Pinpoint the cell where the given text exists, returning its (X, Y) midpoint coordinate. 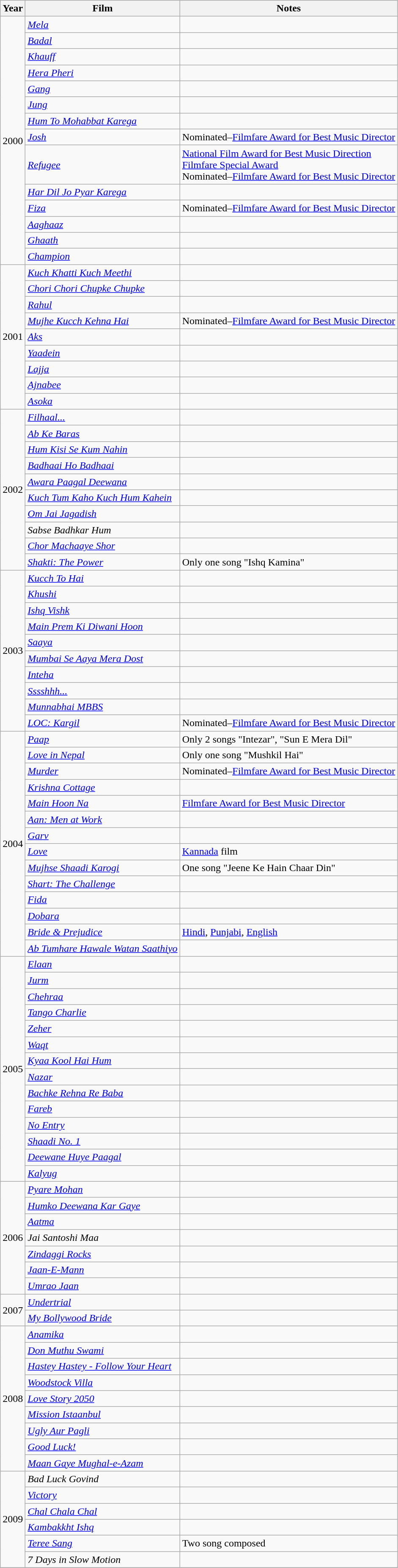
One song "Jeene Ke Hain Chaar Din" (288, 868)
Main Hoon Na (102, 803)
Film (102, 8)
Badal (102, 41)
Champion (102, 257)
Mission Istaanbul (102, 1415)
No Entry (102, 1125)
Inteha (102, 675)
Mujhe Kucch Kehna Hai (102, 321)
Khauff (102, 57)
Awara Paagal Deewana (102, 481)
Zeher (102, 1029)
Munnabhai MBBS (102, 707)
2001 (13, 337)
Fida (102, 900)
Zindaggi Rocks (102, 1254)
Chehraa (102, 996)
Chori Chori Chupke Chupke (102, 289)
Victory (102, 1495)
Teree Sang (102, 1543)
Sabse Badhkar Hum (102, 530)
Ab Ke Baras (102, 433)
Hindi, Punjabi, English (288, 932)
Woodstock Villa (102, 1382)
2005 (13, 1068)
Shakti: The Power (102, 562)
Filhaal... (102, 417)
Ab Tumhare Hawale Watan Saathiyo (102, 948)
Gang (102, 89)
Kalyug (102, 1173)
Asoka (102, 401)
Don Muthu Swami (102, 1350)
Love in Nepal (102, 755)
Hera Pheri (102, 73)
2003 (13, 651)
Main Prem Ki Diwani Hoon (102, 626)
7 Days in Slow Motion (102, 1560)
Kannada film (288, 852)
Ajnabee (102, 385)
Maan Gaye Mughal-e-Azam (102, 1463)
Love Story 2050 (102, 1399)
Om Jai Jagadish (102, 514)
Kambakkht Ishq (102, 1527)
Shart: The Challenge (102, 884)
Murder (102, 771)
Aatma (102, 1221)
Badhaai Ho Badhaai (102, 465)
2007 (13, 1310)
Jai Santoshi Maa (102, 1237)
2000 (13, 140)
LOC: Kargil (102, 723)
Bride & Prejudice (102, 932)
Mumbai Se Aaya Mera Dost (102, 658)
Yaadein (102, 353)
Elaan (102, 964)
Love (102, 852)
Dobara (102, 916)
Kyaa Kool Hai Hum (102, 1061)
Mela (102, 25)
Kucch To Hai (102, 578)
Ugly Aur Pagli (102, 1431)
Refugee (102, 164)
Aaghaaz (102, 224)
2008 (13, 1399)
Jurm (102, 980)
Good Luck! (102, 1447)
Jung (102, 105)
Har Dil Jo Pyar Karega (102, 192)
Deewane Huye Paagal (102, 1157)
Filmfare Award for Best Music Director (288, 803)
Khushi (102, 594)
2002 (13, 489)
Hastey Hastey - Follow Your Heart (102, 1366)
Kuch Tum Kaho Kuch Hum Kahein (102, 498)
Tango Charlie (102, 1013)
Umrao Jaan (102, 1286)
Paap (102, 739)
Waqt (102, 1045)
My Bollywood Bride (102, 1318)
Lajja (102, 369)
Ishq Vishk (102, 610)
Two song composed (288, 1543)
Pyare Mohan (102, 1189)
Humko Deewana Kar Gaye (102, 1205)
Anamika (102, 1334)
Garv (102, 836)
Only 2 songs "Intezar", "Sun E Mera Dil" (288, 739)
Chal Chala Chal (102, 1511)
Fiza (102, 208)
Hum Kisi Se Kum Nahin (102, 449)
Sssshhh... (102, 691)
Only one song "Ishq Kamina" (288, 562)
Fareb (102, 1109)
Bad Luck Govind (102, 1479)
National Film Award for Best Music DirectionFilmfare Special AwardNominated–Filmfare Award for Best Music Director (288, 164)
Rahul (102, 305)
Only one song "Mushkil Hai" (288, 755)
Year (13, 8)
2006 (13, 1237)
Jaan-E-Mann (102, 1270)
2004 (13, 844)
Nazar (102, 1077)
Saaya (102, 642)
Aks (102, 337)
Ghaath (102, 240)
2009 (13, 1519)
Undertrial (102, 1302)
Krishna Cottage (102, 787)
Bachke Rehna Re Baba (102, 1093)
Kuch Khatti Kuch Meethi (102, 273)
Chor Machaaye Shor (102, 546)
Mujhse Shaadi Karogi (102, 868)
Notes (288, 8)
Josh (102, 137)
Hum To Mohabbat Karega (102, 121)
Shaadi No. 1 (102, 1141)
Aan: Men at Work (102, 820)
